From the cell containing the given text, extract its center point as [X, Y] coordinate. 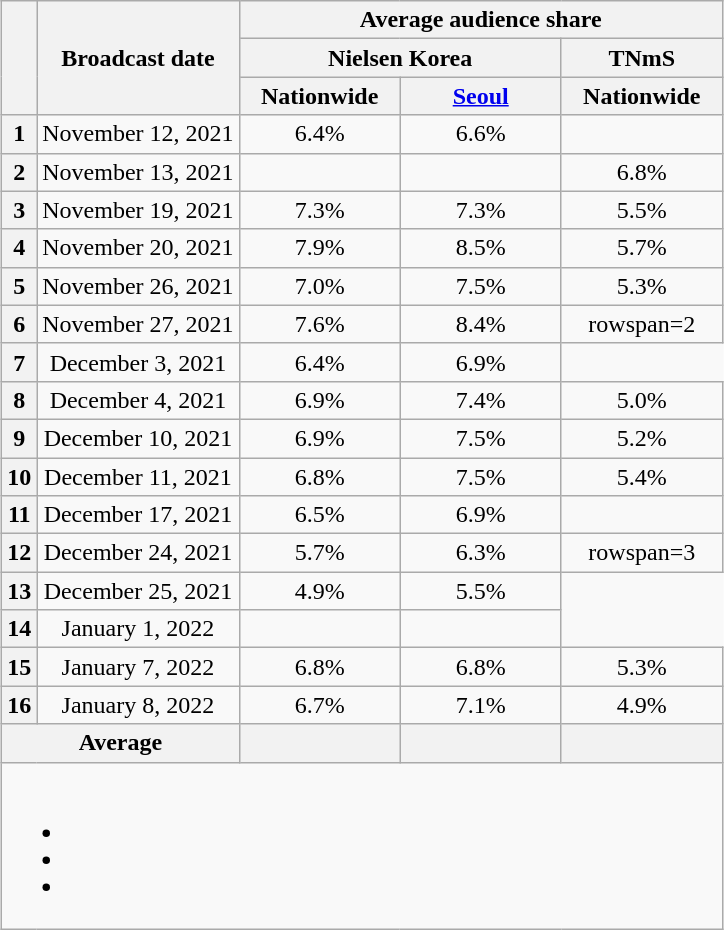
5 [20, 286]
December 10, 2021 [138, 438]
14 [20, 629]
8 [20, 400]
6.6% [480, 134]
7.4% [480, 400]
13 [20, 591]
8.4% [480, 324]
6.7% [320, 705]
2 [20, 172]
7.0% [320, 286]
rowspan=2 [642, 324]
December 4, 2021 [138, 400]
November 13, 2021 [138, 172]
7 [20, 362]
Seoul [480, 96]
9 [20, 438]
November 27, 2021 [138, 324]
November 12, 2021 [138, 134]
December 3, 2021 [138, 362]
6 [20, 324]
January 1, 2022 [138, 629]
November 19, 2021 [138, 210]
7.9% [320, 248]
November 20, 2021 [138, 248]
Nielsen Korea [400, 58]
November 26, 2021 [138, 286]
December 11, 2021 [138, 477]
rowspan=3 [642, 553]
6.3% [480, 553]
5.2% [642, 438]
December 24, 2021 [138, 553]
January 8, 2022 [138, 705]
3 [20, 210]
7.1% [480, 705]
16 [20, 705]
8.5% [480, 248]
15 [20, 667]
TNmS [642, 58]
Average audience share [480, 20]
Broadcast date [138, 58]
December 17, 2021 [138, 515]
1 [20, 134]
11 [20, 515]
7.6% [320, 324]
6.5% [320, 515]
5.0% [642, 400]
December 25, 2021 [138, 591]
5.4% [642, 477]
January 7, 2022 [138, 667]
Average [120, 743]
4 [20, 248]
10 [20, 477]
12 [20, 553]
